Return [x, y] of the center of cell containing provided text 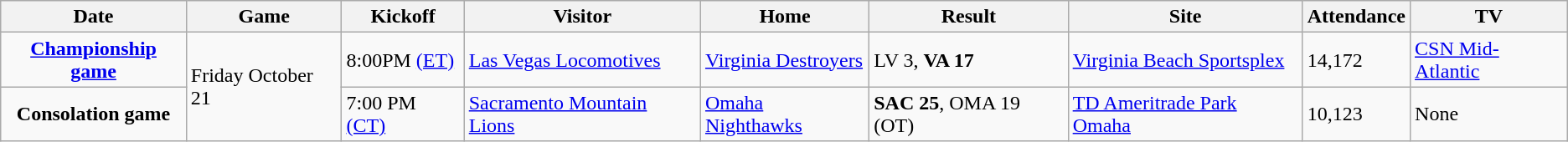
Kickoff [403, 17]
Las Vegas Locomotives [582, 60]
TV [1489, 17]
Attendance [1356, 17]
SAC 25, OMA 19 (OT) [968, 114]
LV 3, VA 17 [968, 60]
Visitor [582, 17]
Virginia Destroyers [784, 60]
Consolation game [94, 114]
Championship game [94, 60]
7:00 PM (CT) [403, 114]
Game [264, 17]
Home [784, 17]
Sacramento Mountain Lions [582, 114]
10,123 [1356, 114]
Virginia Beach Sportsplex [1185, 60]
TD Ameritrade Park Omaha [1185, 114]
Result [968, 17]
CSN Mid-Atlantic [1489, 60]
Site [1185, 17]
8:00PM (ET) [403, 60]
None [1489, 114]
Omaha Nighthawks [784, 114]
Friday October 21 [264, 87]
14,172 [1356, 60]
Date [94, 17]
